Search for the cell housing the specified text and yield its [X, Y] center coordinate. 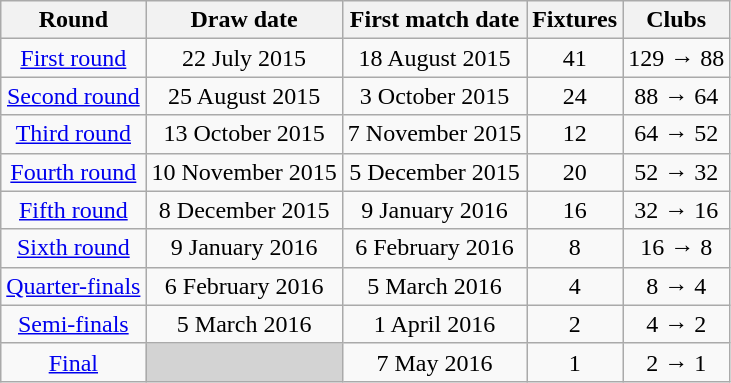
Fixtures [575, 20]
18 August 2015 [434, 58]
4 [575, 286]
First match date [434, 20]
Quarter-finals [74, 286]
Round [74, 20]
13 October 2015 [244, 134]
32 → 16 [676, 210]
64 → 52 [676, 134]
20 [575, 172]
Fifth round [74, 210]
25 August 2015 [244, 96]
2 → 1 [676, 362]
16 → 8 [676, 248]
Clubs [676, 20]
7 November 2015 [434, 134]
2 [575, 324]
Sixth round [74, 248]
12 [575, 134]
8 → 4 [676, 286]
8 December 2015 [244, 210]
4 → 2 [676, 324]
1 [575, 362]
24 [575, 96]
1 April 2016 [434, 324]
7 May 2016 [434, 362]
41 [575, 58]
First round [74, 58]
88 → 64 [676, 96]
52 → 32 [676, 172]
Final [74, 362]
16 [575, 210]
Third round [74, 134]
22 July 2015 [244, 58]
Semi-finals [74, 324]
Draw date [244, 20]
5 December 2015 [434, 172]
129 → 88 [676, 58]
10 November 2015 [244, 172]
Fourth round [74, 172]
Second round [74, 96]
8 [575, 248]
3 October 2015 [434, 96]
